From the cell containing the given text, extract its center point as [x, y] coordinate. 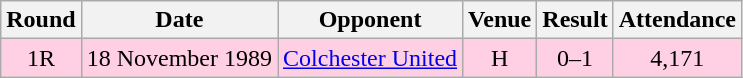
Opponent [370, 20]
H [500, 58]
4,171 [677, 58]
1R [41, 58]
Attendance [677, 20]
Venue [500, 20]
Round [41, 20]
Colchester United [370, 58]
Result [575, 20]
Date [179, 20]
0–1 [575, 58]
18 November 1989 [179, 58]
